Capture the cell that displays the provided text and extract its [X, Y] central coordinate. 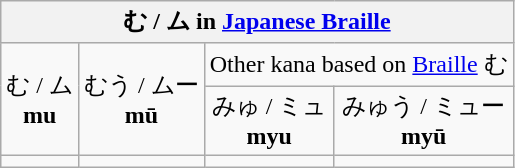
みゅう / ミュー myū [424, 121]
みゅ / ミュ myu [269, 121]
む / ム mu [40, 99]
む / ム in Japanese Braille [257, 22]
Other kana based on Braille む [358, 64]
むう / ムー mū [141, 99]
